Capture the cell that displays the provided text and extract its [X, Y] central coordinate. 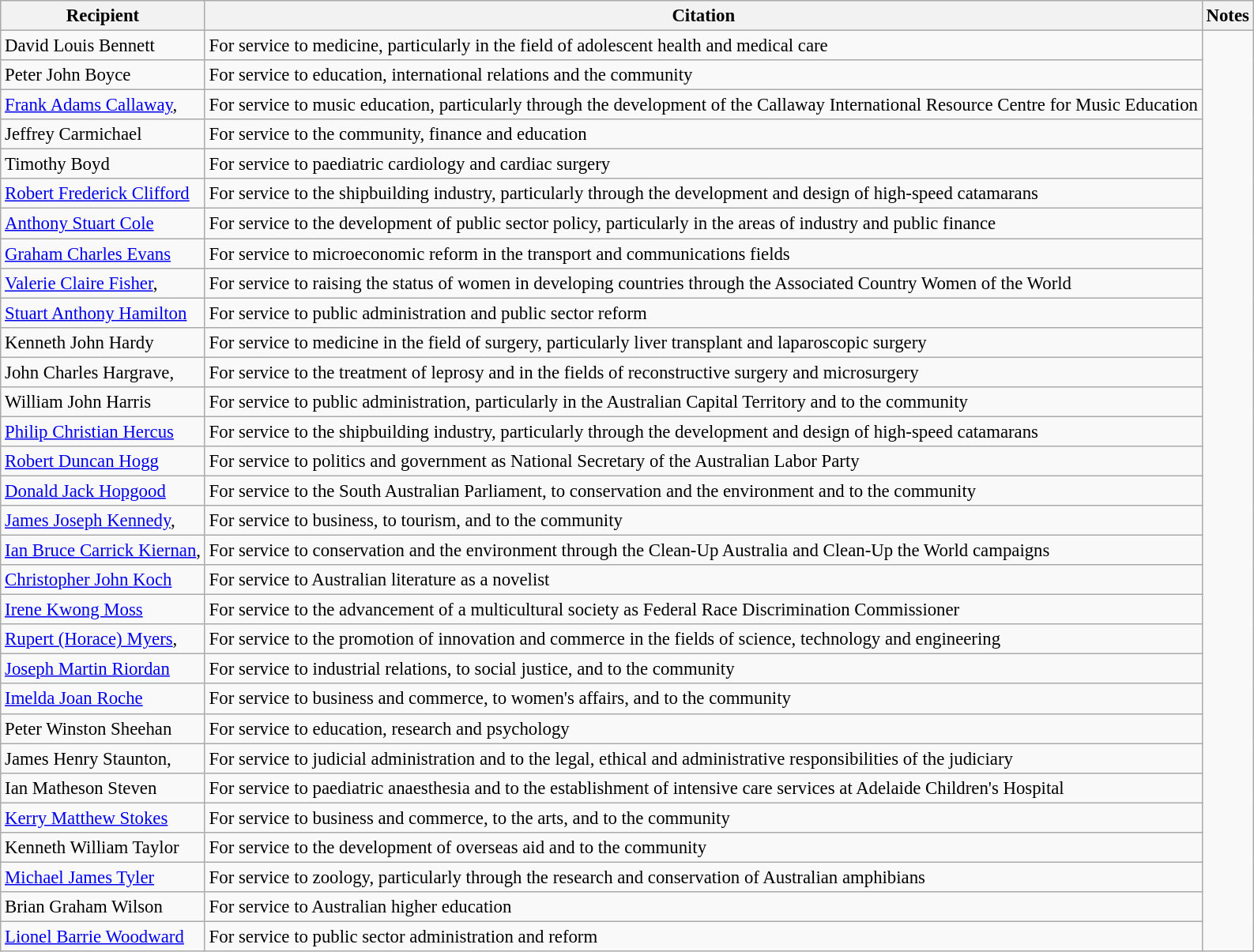
For service to raising the status of women in developing countries through the Associated Country Women of the World [703, 283]
Lionel Barrie Woodward [103, 936]
For service to the community, finance and education [703, 134]
For service to politics and government as National Secretary of the Australian Labor Party [703, 461]
For service to business, to tourism, and to the community [703, 521]
For service to judicial administration and to the legal, ethical and administrative responsibilities of the judiciary [703, 758]
For service to industrial relations, to social justice, and to the community [703, 669]
For service to paediatric cardiology and cardiac surgery [703, 164]
Graham Charles Evans [103, 254]
For service to public sector administration and reform [703, 936]
Stuart Anthony Hamilton [103, 313]
For service to public administration and public sector reform [703, 313]
For service to microeconomic reform in the transport and communications fields [703, 254]
For service to conservation and the environment through the Clean-Up Australia and Clean-Up the World campaigns [703, 551]
Robert Duncan Hogg [103, 461]
Michael James Tyler [103, 877]
For service to business and commerce, to the arts, and to the community [703, 818]
Kerry Matthew Stokes [103, 818]
James Joseph Kennedy, [103, 521]
Notes [1228, 16]
Kenneth William Taylor [103, 848]
John Charles Hargrave, [103, 372]
Recipient [103, 16]
For service to the development of overseas aid and to the community [703, 848]
For service to zoology, particularly through the research and conservation of Australian amphibians [703, 877]
Valerie Claire Fisher, [103, 283]
For service to the South Australian Parliament, to conservation and the environment and to the community [703, 491]
For service to the development of public sector policy, particularly in the areas of industry and public finance [703, 224]
For service to public administration, particularly in the Australian Capital Territory and to the community [703, 402]
For service to medicine, particularly in the field of adolescent health and medical care [703, 46]
For service to paediatric anaesthesia and to the establishment of intensive care services at Adelaide Children's Hospital [703, 788]
Robert Frederick Clifford [103, 194]
Rupert (Horace) Myers, [103, 639]
Philip Christian Hercus [103, 431]
For service to the advancement of a multicultural society as Federal Race Discrimination Commissioner [703, 610]
William John Harris [103, 402]
For service to medicine in the field of surgery, particularly liver transplant and laparoscopic surgery [703, 342]
For service to business and commerce, to women's affairs, and to the community [703, 699]
Christopher John Koch [103, 580]
Imelda Joan Roche [103, 699]
For service to Australian literature as a novelist [703, 580]
Brian Graham Wilson [103, 907]
Ian Matheson Steven [103, 788]
For service to education, research and psychology [703, 728]
Ian Bruce Carrick Kiernan, [103, 551]
Peter Winston Sheehan [103, 728]
For service to music education, particularly through the development of the Callaway International Resource Centre for Music Education [703, 105]
Peter John Boyce [103, 75]
James Henry Staunton, [103, 758]
Joseph Martin Riordan [103, 669]
Citation [703, 16]
Donald Jack Hopgood [103, 491]
Kenneth John Hardy [103, 342]
Anthony Stuart Cole [103, 224]
David Louis Bennett [103, 46]
Timothy Boyd [103, 164]
For service to the promotion of innovation and commerce in the fields of science, technology and engineering [703, 639]
Frank Adams Callaway, [103, 105]
For service to education, international relations and the community [703, 75]
For service to Australian higher education [703, 907]
Irene Kwong Moss [103, 610]
Jeffrey Carmichael [103, 134]
For service to the treatment of leprosy and in the fields of reconstructive surgery and microsurgery [703, 372]
